Provide the (x, y) coordinate of the cell's center where the given text is located.  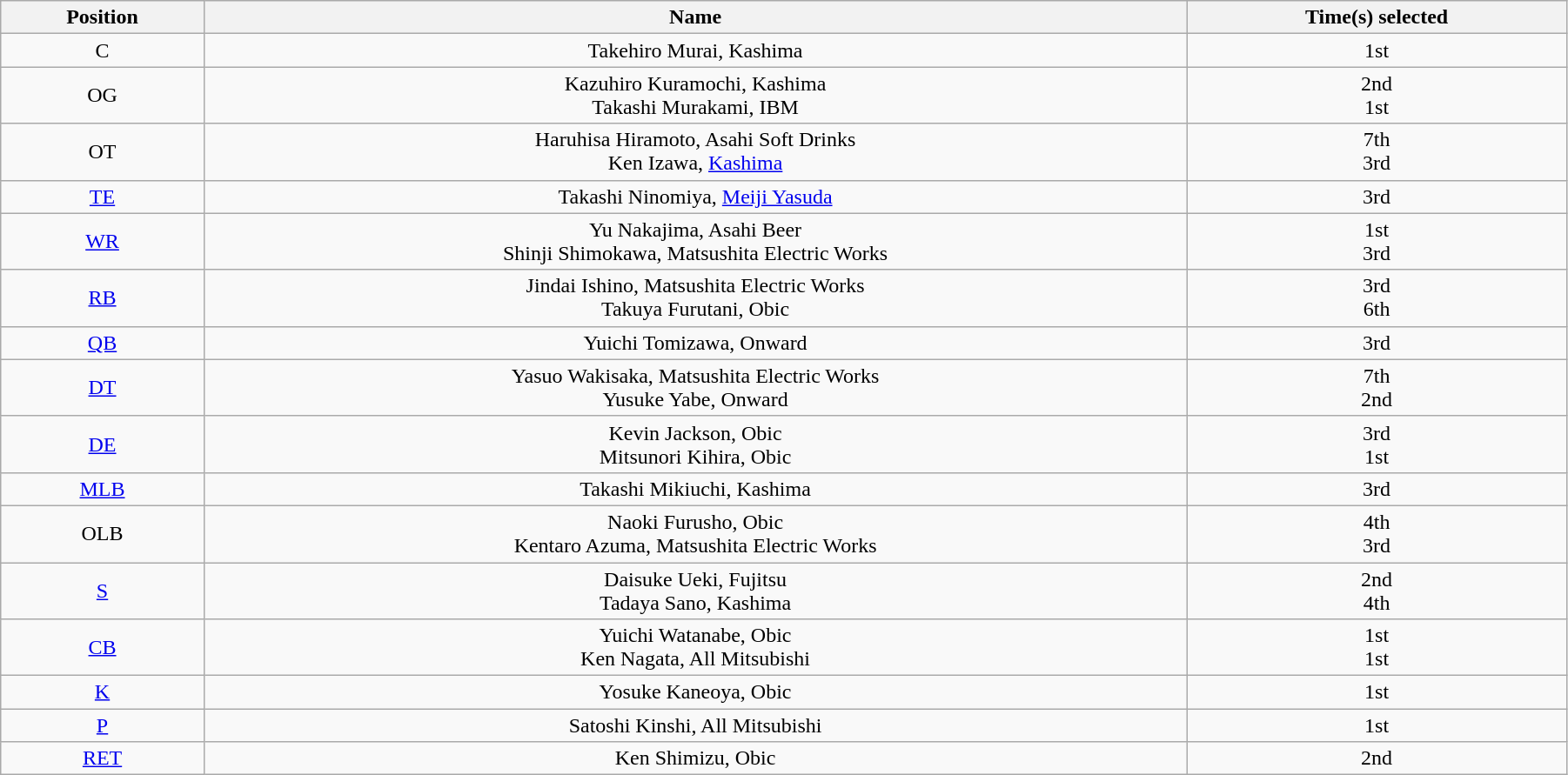
K (103, 692)
RET (103, 758)
OLB (103, 534)
Takashi Mikiuchi, Kashima (694, 489)
OT (103, 151)
DE (103, 444)
DT (103, 388)
P (103, 725)
Yosuke Kaneoya, Obic (694, 692)
2nd4th (1377, 590)
MLB (103, 489)
Daisuke Ueki, FujitsuTadaya Sano, Kashima (694, 590)
Haruhisa Hiramoto, Asahi Soft DrinksKen Izawa, Kashima (694, 151)
QB (103, 343)
Ken Shimizu, Obic (694, 758)
WR (103, 242)
3rd6th (1377, 297)
Naoki Furusho, ObicKentaro Azuma, Matsushita Electric Works (694, 534)
Jindai Ishino, Matsushita Electric WorksTakuya Furutani, Obic (694, 297)
Kevin Jackson, ObicMitsunori Kihira, Obic (694, 444)
7th2nd (1377, 388)
Kazuhiro Kuramochi, KashimaTakashi Murakami, IBM (694, 96)
2nd1st (1377, 96)
S (103, 590)
1st3rd (1377, 242)
7th3rd (1377, 151)
TE (103, 197)
C (103, 50)
Yuichi Tomizawa, Onward (694, 343)
2nd (1377, 758)
Time(s) selected (1377, 17)
OG (103, 96)
CB (103, 647)
3rd1st (1377, 444)
4th3rd (1377, 534)
Name (694, 17)
Yu Nakajima, Asahi BeerShinji Shimokawa, Matsushita Electric Works (694, 242)
Satoshi Kinshi, All Mitsubishi (694, 725)
RB (103, 297)
Yuichi Watanabe, ObicKen Nagata, All Mitsubishi (694, 647)
Takehiro Murai, Kashima (694, 50)
Position (103, 17)
Yasuo Wakisaka, Matsushita Electric WorksYusuke Yabe, Onward (694, 388)
1st1st (1377, 647)
Takashi Ninomiya, Meiji Yasuda (694, 197)
